Output the (x, y) coordinate of the center of the cell containing the given text.  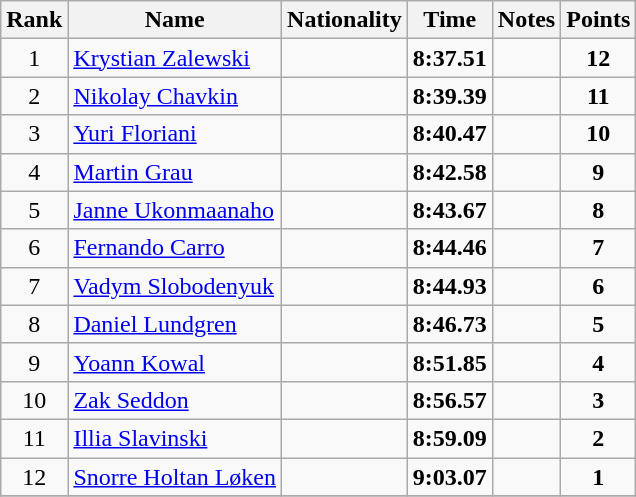
8:37.51 (450, 58)
Nationality (345, 20)
Time (450, 20)
Daniel Lundgren (175, 324)
9:03.07 (450, 477)
8:42.58 (450, 172)
Yoann Kowal (175, 362)
Rank (34, 20)
Snorre Holtan Løken (175, 477)
Illia Slavinski (175, 438)
Nikolay Chavkin (175, 96)
Vadym Slobodenyuk (175, 286)
Notes (526, 20)
8:51.85 (450, 362)
8:44.93 (450, 286)
Fernando Carro (175, 248)
Name (175, 20)
8:59.09 (450, 438)
8:43.67 (450, 210)
Krystian Zalewski (175, 58)
Yuri Floriani (175, 134)
Zak Seddon (175, 400)
Points (598, 20)
Martin Grau (175, 172)
8:56.57 (450, 400)
8:44.46 (450, 248)
8:40.47 (450, 134)
8:46.73 (450, 324)
8:39.39 (450, 96)
Janne Ukonmaanaho (175, 210)
